Locate the cell with the specified text and output its (x, y) center coordinate. 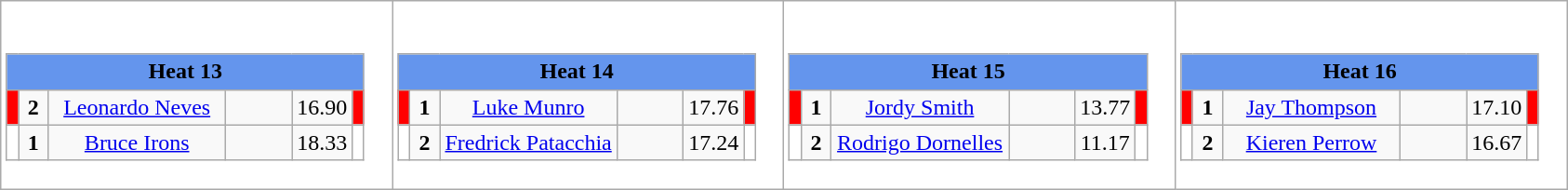
Heat 13 (185, 72)
Jay Thompson (1311, 107)
11.17 (1105, 142)
13.77 (1105, 107)
Heat 14 1 Luke Munro 17.76 2 Fredrick Patacchia 17.24 (588, 95)
16.67 (1497, 142)
17.10 (1497, 107)
Heat 15 1 Jordy Smith 13.77 2 Rodrigo Dornelles 11.17 (980, 95)
18.33 (322, 142)
17.24 (714, 142)
Heat 13 2 Leonardo Neves 16.90 1 Bruce Irons 18.33 (197, 95)
16.90 (322, 107)
Kieren Perrow (1311, 142)
Jordy Smith (921, 107)
Heat 16 (1360, 72)
Rodrigo Dornelles (921, 142)
Leonardo Neves (138, 107)
Luke Munro (528, 107)
Bruce Irons (138, 142)
Fredrick Patacchia (528, 142)
Heat 14 (577, 72)
Heat 16 1 Jay Thompson 17.10 2 Kieren Perrow 16.67 (1371, 95)
Heat 15 (968, 72)
17.76 (714, 107)
